From the cell containing the given text, extract its center point as (X, Y) coordinate. 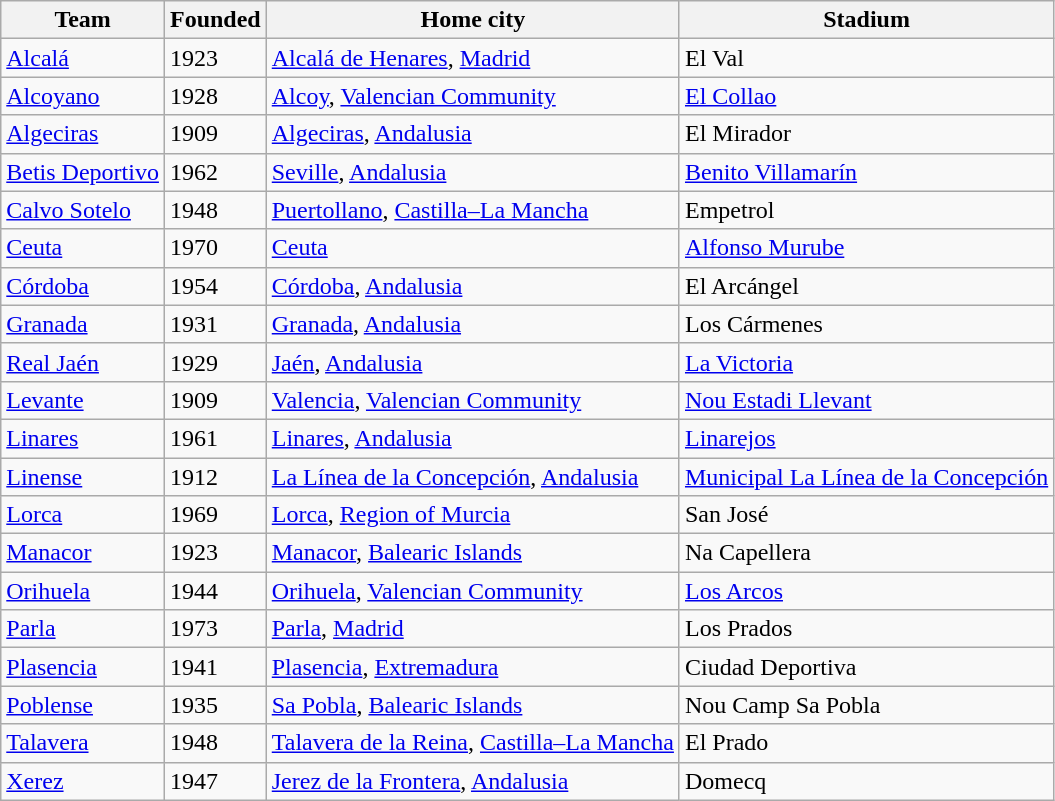
Lorca, Region of Murcia (472, 515)
Poblense (83, 705)
Alcalá (83, 58)
1935 (215, 705)
Córdoba (83, 286)
1928 (215, 96)
Municipal La Línea de la Concepción (866, 477)
La Victoria (866, 362)
Córdoba, Andalusia (472, 286)
Nou Camp Sa Pobla (866, 705)
Valencia, Valencian Community (472, 400)
Stadium (866, 20)
Sa Pobla, Balearic Islands (472, 705)
La Línea de la Concepción, Andalusia (472, 477)
Parla, Madrid (472, 629)
1954 (215, 286)
Manacor (83, 553)
1969 (215, 515)
Jerez de la Frontera, Andalusia (472, 781)
Founded (215, 20)
Empetrol (866, 210)
El Mirador (866, 134)
San José (866, 515)
Linares, Andalusia (472, 438)
Orihuela (83, 591)
Linares (83, 438)
Xerez (83, 781)
Manacor, Balearic Islands (472, 553)
El Collao (866, 96)
1912 (215, 477)
Alcalá de Henares, Madrid (472, 58)
Nou Estadi Llevant (866, 400)
Alfonso Murube (866, 248)
Parla (83, 629)
Ciudad Deportiva (866, 667)
1961 (215, 438)
Plasencia (83, 667)
Granada, Andalusia (472, 324)
Granada (83, 324)
El Arcángel (866, 286)
Algeciras (83, 134)
Na Capellera (866, 553)
Talavera de la Reina, Castilla–La Mancha (472, 743)
El Prado (866, 743)
1962 (215, 172)
Algeciras, Andalusia (472, 134)
Jaén, Andalusia (472, 362)
Puertollano, Castilla–La Mancha (472, 210)
Benito Villamarín (866, 172)
1944 (215, 591)
Lorca (83, 515)
Real Jaén (83, 362)
Domecq (866, 781)
Linarejos (866, 438)
Plasencia, Extremadura (472, 667)
Team (83, 20)
1941 (215, 667)
Alcoy, Valencian Community (472, 96)
1931 (215, 324)
1970 (215, 248)
Orihuela, Valencian Community (472, 591)
1929 (215, 362)
Los Arcos (866, 591)
Los Cármenes (866, 324)
1947 (215, 781)
Talavera (83, 743)
Home city (472, 20)
Linense (83, 477)
1973 (215, 629)
Betis Deportivo (83, 172)
Seville, Andalusia (472, 172)
El Val (866, 58)
Calvo Sotelo (83, 210)
Levante (83, 400)
Alcoyano (83, 96)
Los Prados (866, 629)
